Detect which cell encompasses the target text, then output its [x, y] center coordinate. 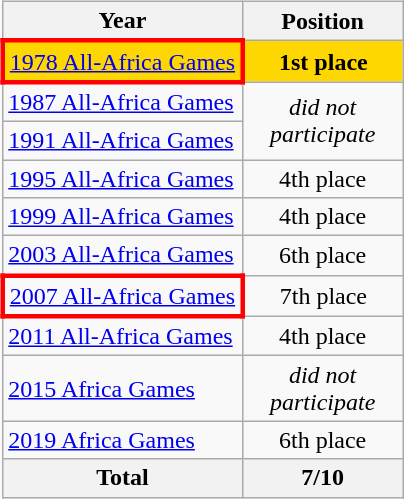
7/10 [322, 478]
1st place [322, 62]
1991 All-Africa Games [122, 140]
Position [322, 21]
2019 Africa Games [122, 440]
Total [122, 478]
1995 All-Africa Games [122, 179]
2007 All-Africa Games [122, 296]
2015 Africa Games [122, 388]
2011 All-Africa Games [122, 336]
Year [122, 21]
7th place [322, 296]
1987 All-Africa Games [122, 102]
1999 All-Africa Games [122, 217]
1978 All-Africa Games [122, 62]
2003 All-Africa Games [122, 256]
